Find where the given text appears and provide that cell's center as [X, Y] coordinate. 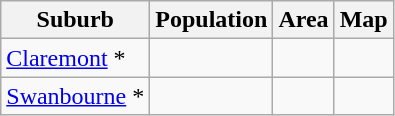
Map [364, 20]
Swanbourne * [76, 96]
Suburb [76, 20]
Area [304, 20]
Claremont * [76, 58]
Population [212, 20]
